Detect which cell encompasses the target text, then output its (x, y) center coordinate. 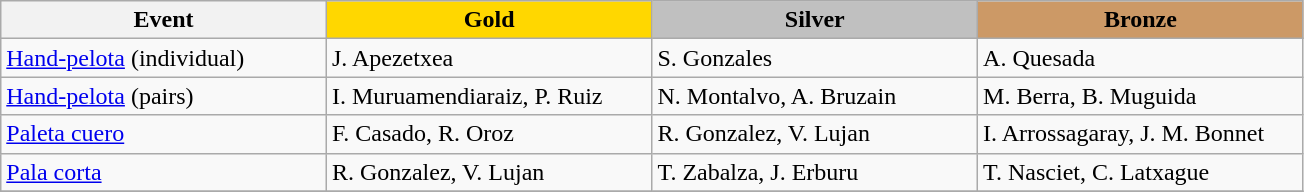
T. Zabalza, J. Erburu (815, 172)
Silver (815, 20)
A. Quesada (1141, 58)
Bronze (1141, 20)
M. Berra, B. Muguida (1141, 96)
N. Montalvo, A. Bruzain (815, 96)
I. Muruamendiaraiz, P. Ruiz (489, 96)
F. Casado, R. Oroz (489, 134)
J. Apezetxea (489, 58)
T. Nasciet, C. Latxague (1141, 172)
S. Gonzales (815, 58)
Event (164, 20)
Pala corta (164, 172)
Paleta cuero (164, 134)
Gold (489, 20)
Hand-pelota (pairs) (164, 96)
I. Arrossagaray, J. M. Bonnet (1141, 134)
Hand-pelota (individual) (164, 58)
